Output the (x, y) coordinate of the center of the cell containing the given text.  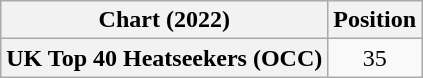
35 (375, 58)
Position (375, 20)
Chart (2022) (164, 20)
UK Top 40 Heatseekers (OCC) (164, 58)
